Detect which cell encompasses the target text, then output its (X, Y) center coordinate. 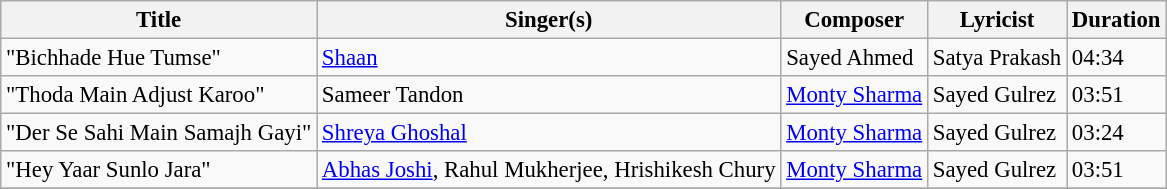
03:24 (1116, 133)
Shaan (549, 58)
Title (159, 20)
"Bichhade Hue Tumse" (159, 58)
Shreya Ghoshal (549, 133)
Composer (854, 20)
Abhas Joshi, Rahul Mukherjee, Hrishikesh Chury (549, 170)
"Hey Yaar Sunlo Jara" (159, 170)
Lyricist (998, 20)
Satya Prakash (998, 58)
Singer(s) (549, 20)
Sayed Ahmed (854, 58)
"Thoda Main Adjust Karoo" (159, 95)
Sameer Tandon (549, 95)
"Der Se Sahi Main Samajh Gayi" (159, 133)
04:34 (1116, 58)
Duration (1116, 20)
